Provide the [x, y] coordinate of the cell's center where the given text is located.  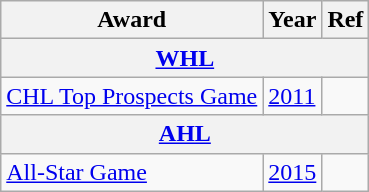
WHL [185, 58]
2015 [292, 172]
2011 [292, 96]
Award [132, 20]
AHL [185, 134]
All-Star Game [132, 172]
CHL Top Prospects Game [132, 96]
Ref [346, 20]
Year [292, 20]
